Determine the (X, Y) coordinate at the center of the cell enclosing the given text.  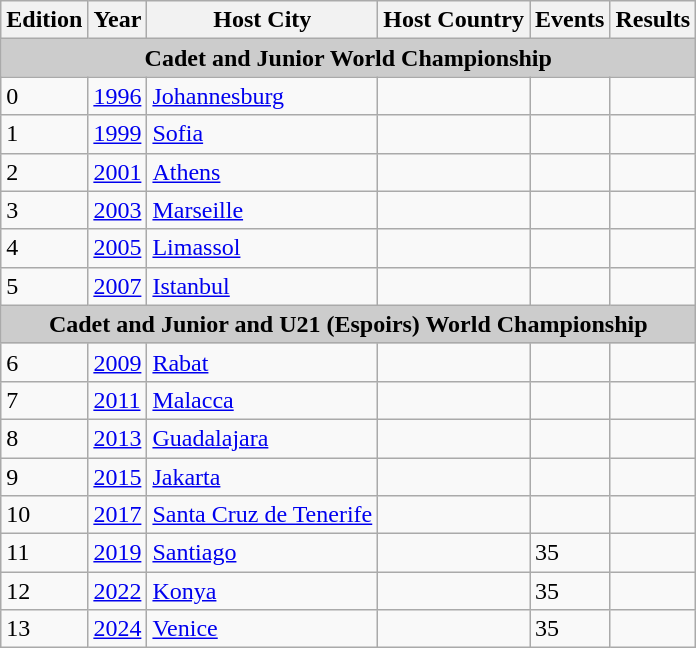
2005 (118, 248)
Host Country (454, 20)
Johannesburg (262, 96)
2009 (118, 362)
Sofia (262, 134)
Rabat (262, 362)
2 (44, 172)
Istanbul (262, 286)
Venice (262, 629)
2003 (118, 210)
Konya (262, 591)
Marseille (262, 210)
Guadalajara (262, 438)
3 (44, 210)
10 (44, 515)
5 (44, 286)
2015 (118, 477)
1996 (118, 96)
2011 (118, 400)
7 (44, 400)
Events (570, 20)
12 (44, 591)
Year (118, 20)
Limassol (262, 248)
0 (44, 96)
2019 (118, 553)
2001 (118, 172)
2017 (118, 515)
13 (44, 629)
Santa Cruz de Tenerife (262, 515)
9 (44, 477)
4 (44, 248)
8 (44, 438)
Cadet and Junior World Championship (348, 58)
Results (653, 20)
Host City (262, 20)
Santiago (262, 553)
Cadet and Junior and U21 (Espoirs) World Championship (348, 324)
Edition (44, 20)
2022 (118, 591)
Athens (262, 172)
1 (44, 134)
1999 (118, 134)
6 (44, 362)
2013 (118, 438)
11 (44, 553)
Malacca (262, 400)
Jakarta (262, 477)
2007 (118, 286)
2024 (118, 629)
